Return (x, y) of the center of cell containing provided text 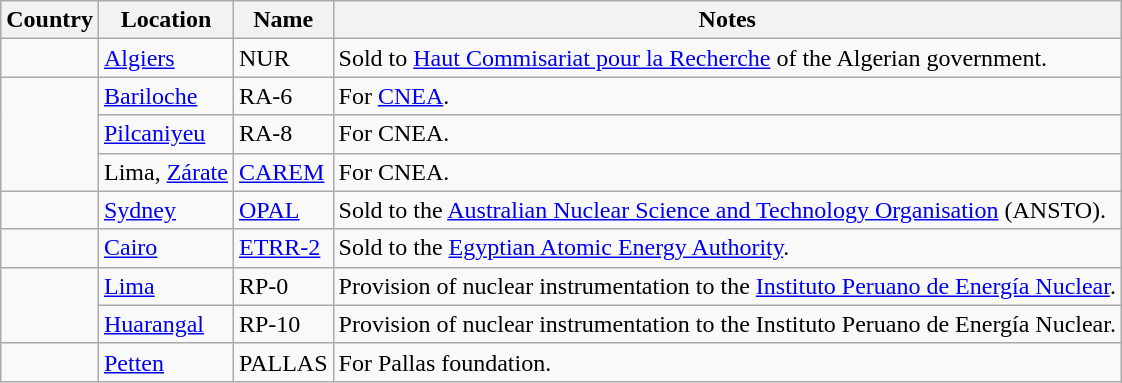
CAREM (283, 172)
For Pallas foundation. (727, 362)
Sydney (166, 210)
RA-6 (283, 96)
ETRR-2 (283, 248)
Name (283, 20)
Petten (166, 362)
Bariloche (166, 96)
OPAL (283, 210)
RP-10 (283, 324)
Algiers (166, 58)
Lima, Zárate (166, 172)
Sold to the Egyptian Atomic Energy Authority. (727, 248)
NUR (283, 58)
Sold to Haut Commisariat pour la Recherche of the Algerian government. (727, 58)
PALLAS (283, 362)
Huarangal (166, 324)
Location (166, 20)
Pilcaniyeu (166, 134)
Cairo (166, 248)
Sold to the Australian Nuclear Science and Technology Organisation (ANSTO). (727, 210)
Lima (166, 286)
RA-8 (283, 134)
Country (50, 20)
Notes (727, 20)
RP-0 (283, 286)
